Pinpoint the cell where the given text exists, returning its [X, Y] midpoint coordinate. 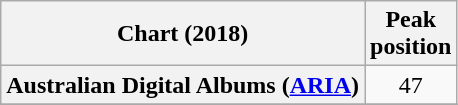
Peak position [411, 34]
47 [411, 85]
Chart (2018) [183, 34]
Australian Digital Albums (ARIA) [183, 85]
